Search for the cell housing the specified text and yield its [x, y] center coordinate. 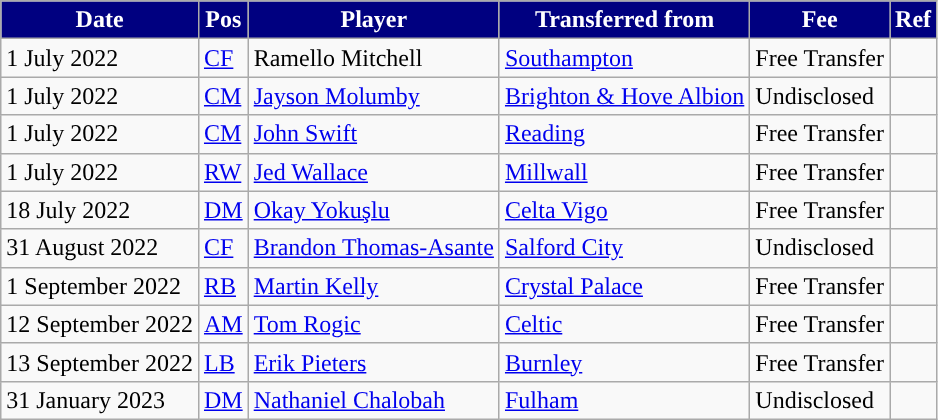
31 August 2022 [100, 248]
Celta Vigo [624, 210]
LB [223, 362]
13 September 2022 [100, 362]
Southampton [624, 58]
Burnley [624, 362]
31 January 2023 [100, 400]
1 September 2022 [100, 286]
Jed Wallace [374, 172]
RB [223, 286]
AM [223, 324]
Fee [820, 20]
Fulham [624, 400]
Brighton & Hove Albion [624, 96]
Salford City [624, 248]
Nathaniel Chalobah [374, 400]
Jayson Molumby [374, 96]
Brandon Thomas-Asante [374, 248]
Ref [914, 20]
18 July 2022 [100, 210]
Tom Rogic [374, 324]
Celtic [624, 324]
Okay Yokuşlu [374, 210]
Millwall [624, 172]
Player [374, 20]
RW [223, 172]
John Swift [374, 134]
Erik Pieters [374, 362]
Pos [223, 20]
Ramello Mitchell [374, 58]
Reading [624, 134]
Transferred from [624, 20]
Crystal Palace [624, 286]
12 September 2022 [100, 324]
Martin Kelly [374, 286]
Date [100, 20]
